For the text-containing cell, return its midpoint in (x, y) coordinate format. 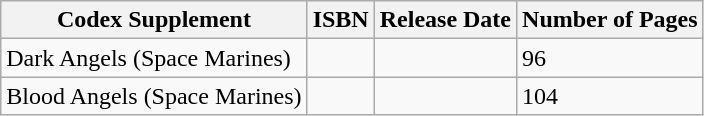
104 (610, 96)
Codex Supplement (154, 20)
ISBN (340, 20)
Number of Pages (610, 20)
96 (610, 58)
Dark Angels (Space Marines) (154, 58)
Blood Angels (Space Marines) (154, 96)
Release Date (445, 20)
